Locate the cell with the specified text and output its (X, Y) center coordinate. 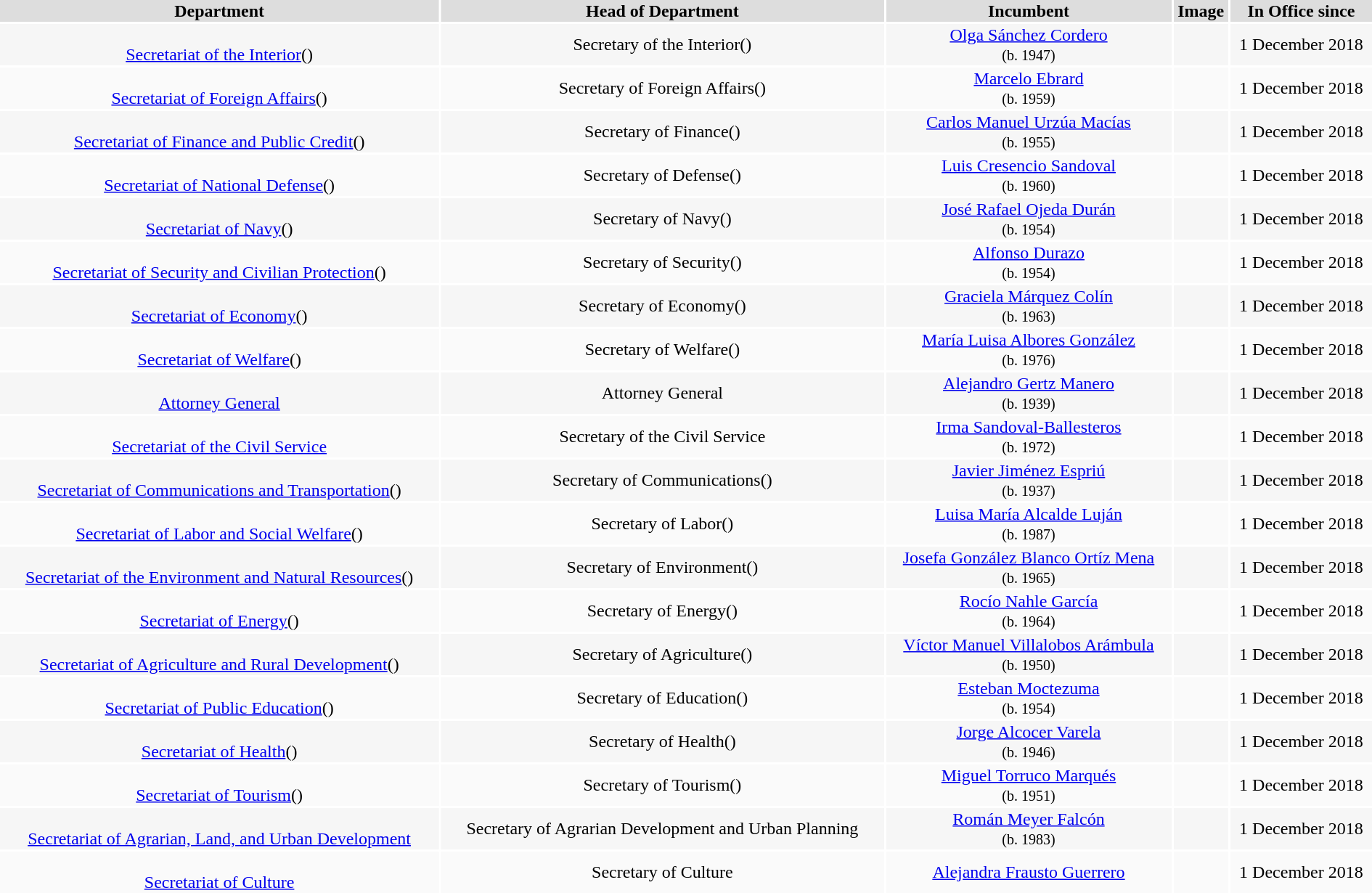
José Rafael Ojeda Durán(b. 1954) (1029, 219)
Secretariat of the Environment and Natural Resources() (219, 568)
Secretariat of Economy() (219, 306)
Secretariat of National Defense() (219, 176)
Secretary of Economy() (662, 306)
Secretariat of Agriculture and Rural Development() (219, 655)
Secretary of Communications() (662, 481)
Víctor Manuel Villalobos Arámbula(b. 1950) (1029, 655)
Secretary of Tourism() (662, 786)
Secretary of Finance() (662, 132)
Secretary of Defense() (662, 176)
Rocío Nahle García(b. 1964) (1029, 611)
Olga Sánchez Cordero(b. 1947) (1029, 45)
Secretary of Health() (662, 742)
Alfonso Durazo(b. 1954) (1029, 263)
Secretariat of Health() (219, 742)
Carlos Manuel Urzúa Macías(b. 1955) (1029, 132)
Head of Department (662, 11)
Department (219, 11)
Secretary of Security() (662, 263)
Secretariat of Communications and Transportation() (219, 481)
Secretariat of Security and Civilian Protection() (219, 263)
Graciela Márquez Colín(b. 1963) (1029, 306)
Esteban Moctezuma(b. 1954) (1029, 698)
Secretariat of Navy() (219, 219)
Jorge Alcocer Varela(b. 1946) (1029, 742)
Marcelo Ebrard(b. 1959) (1029, 89)
Román Meyer Falcón(b. 1983) (1029, 829)
Image (1201, 11)
In Office since (1301, 11)
Secretary of Environment() (662, 568)
Secretary of Agriculture() (662, 655)
Josefa González Blanco Ortíz Mena(b. 1965) (1029, 568)
Secretariat of Public Education() (219, 698)
Luis Cresencio Sandoval(b. 1960) (1029, 176)
Secretary of Navy() (662, 219)
Alejandra Frausto Guerrero (1029, 873)
Secretariat of Foreign Affairs() (219, 89)
Secretary of Culture (662, 873)
Secretary of Welfare() (662, 350)
Secretary of Energy() (662, 611)
Secretariat of Energy() (219, 611)
Secretariat of the Interior() (219, 45)
Miguel Torruco Marqués(b. 1951) (1029, 786)
Secretary of the Civil Service (662, 437)
Secretary of Foreign Affairs() (662, 89)
Javier Jiménez Espriú(b. 1937) (1029, 481)
Secretariat of Culture (219, 873)
Secretariat of the Civil Service (219, 437)
Secretary of Agrarian Development and Urban Planning (662, 829)
Incumbent (1029, 11)
Luisa María Alcalde Luján(b. 1987) (1029, 524)
Secretariat of Labor and Social Welfare() (219, 524)
Secretariat of Welfare() (219, 350)
Irma Sandoval-Ballesteros(b. 1972) (1029, 437)
María Luisa Albores González(b. 1976) (1029, 350)
Secretary of Labor() (662, 524)
Secretary of the Interior() (662, 45)
Secretariat of Agrarian, Land, and Urban Development (219, 829)
Secretariat of Tourism() (219, 786)
Secretariat of Finance and Public Credit() (219, 132)
Alejandro Gertz Manero(b. 1939) (1029, 394)
Secretary of Education() (662, 698)
